Capture the cell that displays the provided text and extract its (X, Y) central coordinate. 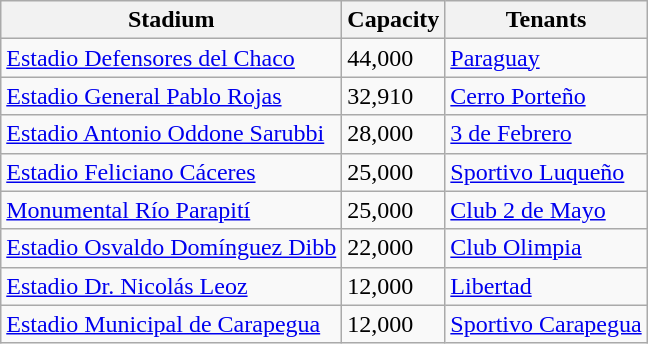
Sportivo Carapegua (546, 324)
Club Olimpia (546, 248)
Estadio Dr. Nicolás Leoz (172, 286)
Estadio Antonio Oddone Sarubbi (172, 134)
Estadio Municipal de Carapegua (172, 324)
Sportivo Luqueño (546, 172)
Monumental Río Parapití (172, 210)
Capacity (394, 20)
Tenants (546, 20)
Estadio Defensores del Chaco (172, 58)
Estadio Feliciano Cáceres (172, 172)
Cerro Porteño (546, 96)
32,910 (394, 96)
28,000 (394, 134)
Estadio General Pablo Rojas (172, 96)
Stadium (172, 20)
3 de Febrero (546, 134)
Libertad (546, 286)
Estadio Osvaldo Domínguez Dibb (172, 248)
Paraguay (546, 58)
22,000 (394, 248)
Club 2 de Mayo (546, 210)
44,000 (394, 58)
